Detect which cell encompasses the target text, then output its (X, Y) center coordinate. 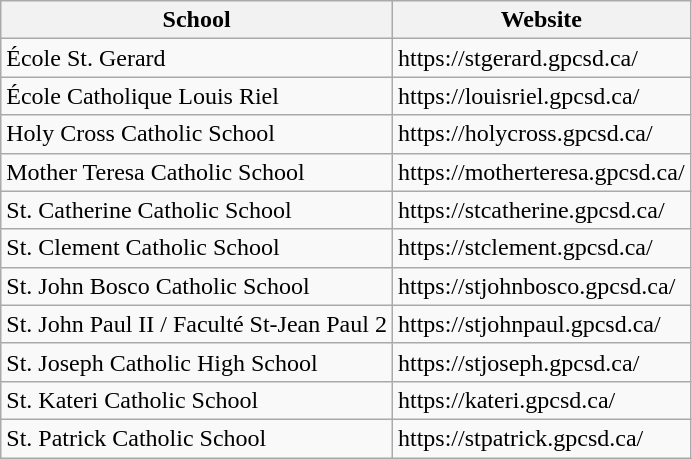
https://stclement.gpcsd.ca/ (541, 248)
https://stgerard.gpcsd.ca/ (541, 58)
https://stjohnpaul.gpcsd.ca/ (541, 324)
https://holycross.gpcsd.ca/ (541, 134)
École Catholique Louis Riel (197, 96)
https://stpatrick.gpcsd.ca/ (541, 438)
St. John Bosco Catholic School (197, 286)
Mother Teresa Catholic School (197, 172)
Holy Cross Catholic School (197, 134)
St. Catherine Catholic School (197, 210)
St. Joseph Catholic High School (197, 362)
https://stjoseph.gpcsd.ca/ (541, 362)
St. Kateri Catholic School (197, 400)
https://kateri.gpcsd.ca/ (541, 400)
St. John Paul II / Faculté St-Jean Paul 2 (197, 324)
https://louisriel.gpcsd.ca/ (541, 96)
School (197, 20)
https://stcatherine.gpcsd.ca/ (541, 210)
St. Patrick Catholic School (197, 438)
https://motherteresa.gpcsd.ca/ (541, 172)
St. Clement Catholic School (197, 248)
Website (541, 20)
École St. Gerard (197, 58)
https://stjohnbosco.gpcsd.ca/ (541, 286)
